Pinpoint the cell where the given text exists, returning its [X, Y] midpoint coordinate. 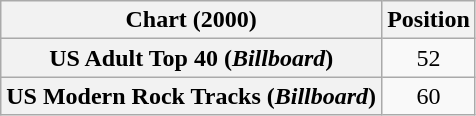
52 [429, 58]
60 [429, 96]
US Modern Rock Tracks (Billboard) [192, 96]
Position [429, 20]
Chart (2000) [192, 20]
US Adult Top 40 (Billboard) [192, 58]
